Provide the [X, Y] coordinate of the cell's center where the given text is located.  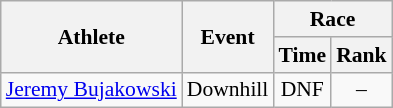
– [362, 90]
DNF [302, 90]
Event [228, 36]
Time [302, 55]
Jeremy Bujakowski [92, 90]
Downhill [228, 90]
Athlete [92, 36]
Race [332, 19]
Rank [362, 55]
